Provide the (X, Y) coordinate of the cell's center where the given text is located.  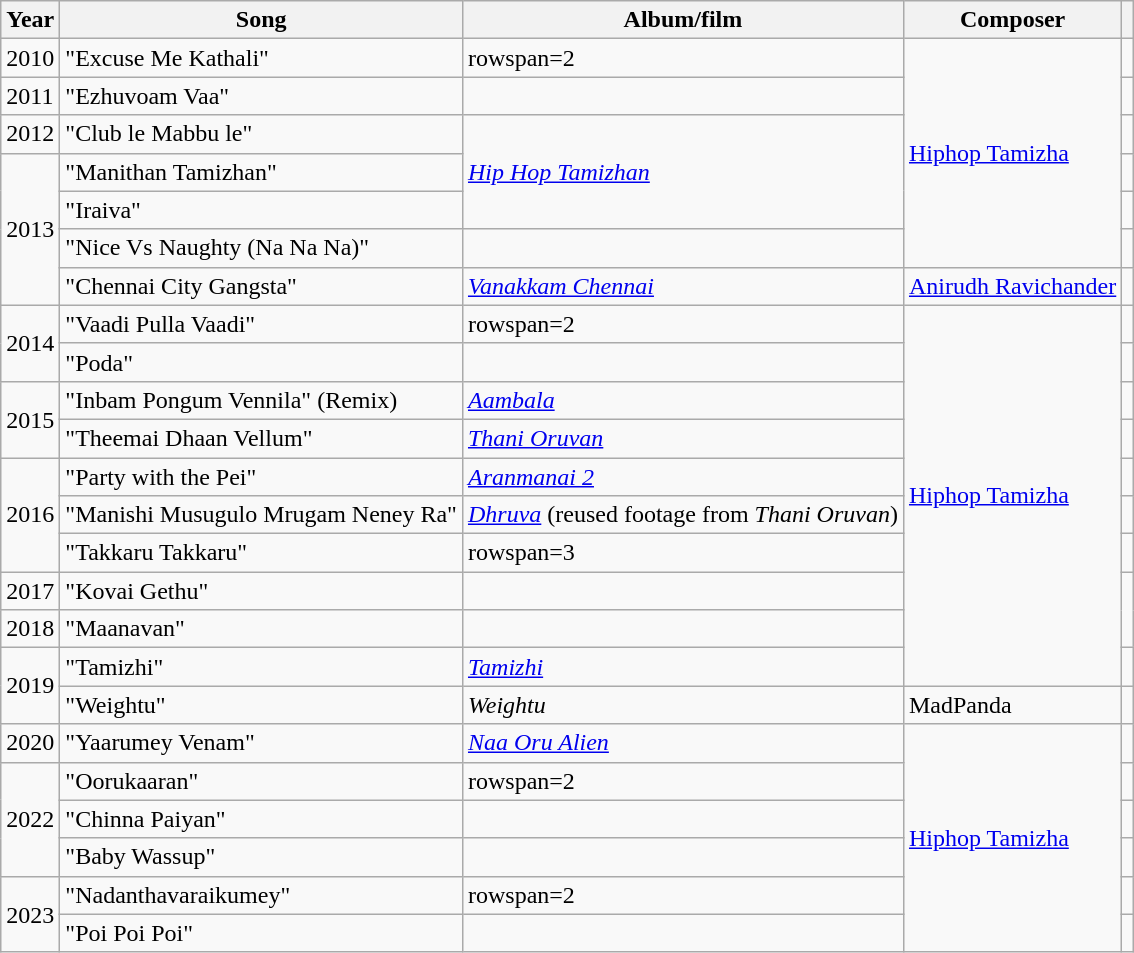
2012 (30, 134)
2022 (30, 819)
"Nice Vs Naughty (Na Na Na)" (262, 248)
Year (30, 20)
2023 (30, 914)
"Club le Mabbu le" (262, 134)
"Vaadi Pulla Vaadi" (262, 324)
2017 (30, 591)
Aambala (682, 400)
Vanakkam Chennai (682, 286)
2014 (30, 343)
"Oorukaaran" (262, 781)
Tamizhi (682, 667)
Weightu (682, 705)
"Excuse Me Kathali" (262, 58)
"Nadanthavaraikumey" (262, 895)
"Chennai City Gangsta" (262, 286)
"Baby Wassup" (262, 857)
"Weightu" (262, 705)
"Theemai Dhaan Vellum" (262, 438)
"Manithan Tamizhan" (262, 172)
Anirudh Ravichander (1012, 286)
"Kovai Gethu" (262, 591)
Dhruva (reused footage from Thani Oruvan) (682, 515)
MadPanda (1012, 705)
2011 (30, 96)
rowspan=3 (682, 553)
"Poda" (262, 362)
2015 (30, 419)
2013 (30, 229)
Composer (1012, 20)
"Yaarumey Venam" (262, 743)
Naa Oru Alien (682, 743)
"Party with the Pei" (262, 477)
"Poi Poi Poi" (262, 933)
Thani Oruvan (682, 438)
Song (262, 20)
Album/film (682, 20)
Aranmanai 2 (682, 477)
"Chinna Paiyan" (262, 819)
"Tamizhi" (262, 667)
"Iraiva" (262, 210)
"Maanavan" (262, 629)
2020 (30, 743)
2010 (30, 58)
2018 (30, 629)
2019 (30, 686)
"Ezhuvoam Vaa" (262, 96)
"Inbam Pongum Vennila" (Remix) (262, 400)
"Manishi Musugulo Mrugam Neney Ra" (262, 515)
2016 (30, 515)
Hip Hop Tamizhan (682, 172)
"Takkaru Takkaru" (262, 553)
